Determine the (x, y) coordinate at the center of the cell enclosing the given text.  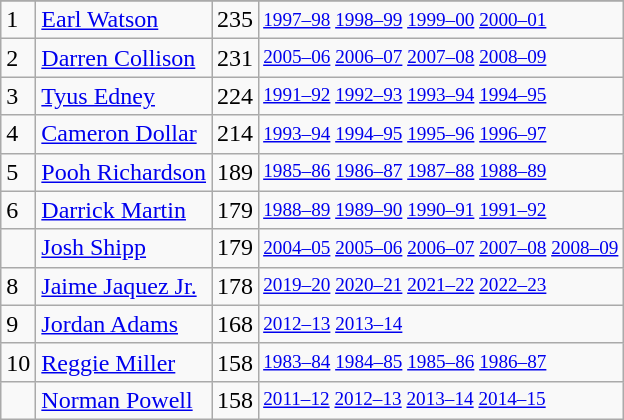
224 (236, 96)
2 (18, 58)
Jordan Adams (124, 324)
Cameron Dollar (124, 134)
6 (18, 210)
Earl Watson (124, 20)
4 (18, 134)
2005–06 2006–07 2007–08 2008–09 (441, 58)
Pooh Richardson (124, 172)
1991–92 1992–93 1993–94 1994–95 (441, 96)
9 (18, 324)
1983–84 1984–85 1985–86 1986–87 (441, 362)
178 (236, 286)
8 (18, 286)
10 (18, 362)
235 (236, 20)
2011–12 2012–13 2013–14 2014–15 (441, 400)
231 (236, 58)
Tyus Edney (124, 96)
189 (236, 172)
Reggie Miller (124, 362)
2004–05 2005–06 2006–07 2007–08 2008–09 (441, 248)
Norman Powell (124, 400)
2012–13 2013–14 (441, 324)
1985–86 1986–87 1987–88 1988–89 (441, 172)
Darrick Martin (124, 210)
2019–20 2020–21 2021–22 2022–23 (441, 286)
214 (236, 134)
1993–94 1994–95 1995–96 1996–97 (441, 134)
5 (18, 172)
1997–98 1998–99 1999–00 2000–01 (441, 20)
1988–89 1989–90 1990–91 1991–92 (441, 210)
1 (18, 20)
168 (236, 324)
Jaime Jaquez Jr. (124, 286)
Darren Collison (124, 58)
Josh Shipp (124, 248)
3 (18, 96)
